Identify which cell holds the provided text, then report its [X, Y] central coordinate. 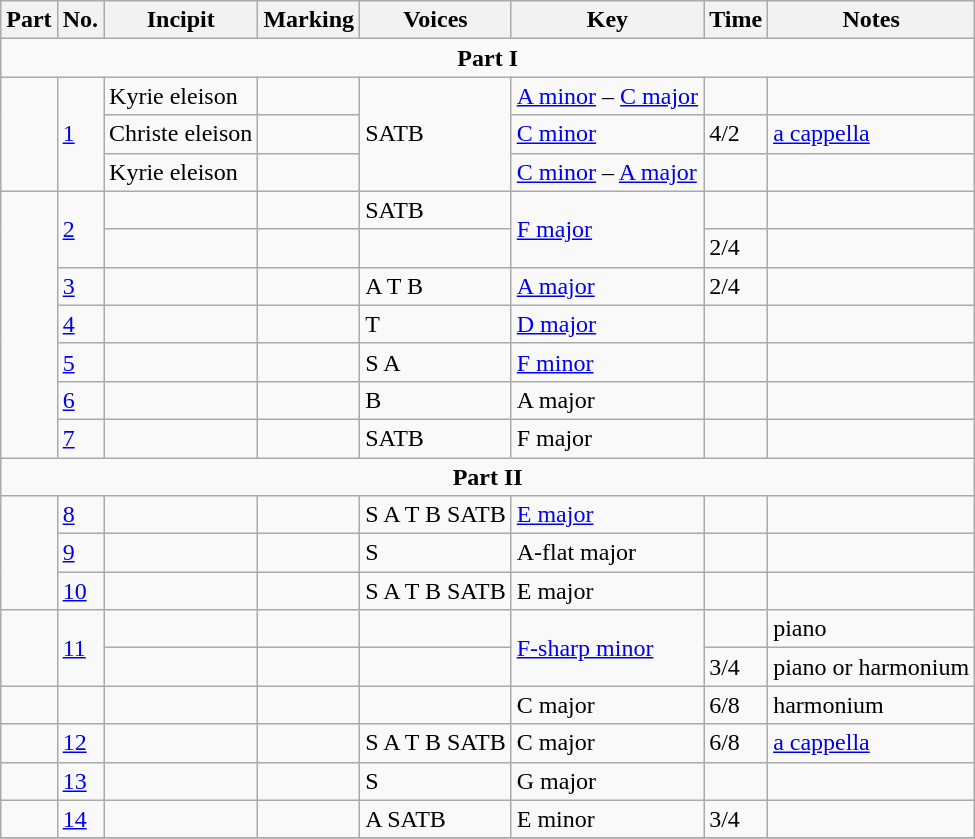
Christe eleison [181, 134]
2 [80, 229]
C minor – A major [607, 172]
A minor – C major [607, 96]
A SATB [436, 819]
14 [80, 819]
Part [29, 20]
13 [80, 781]
5 [80, 362]
T [436, 324]
Part I [488, 58]
3 [80, 286]
B [436, 400]
S A [436, 362]
10 [80, 591]
12 [80, 743]
G major [607, 781]
4/2 [736, 134]
9 [80, 553]
Key [607, 20]
1 [80, 134]
Notes [872, 20]
6 [80, 400]
4 [80, 324]
Incipit [181, 20]
F-sharp minor [607, 648]
A T B [436, 286]
D major [607, 324]
No. [80, 20]
Part II [488, 477]
C minor [607, 134]
11 [80, 648]
Time [736, 20]
E minor [607, 819]
piano [872, 629]
piano or harmonium [872, 667]
Marking [309, 20]
harmonium [872, 705]
A-flat major [607, 553]
F minor [607, 362]
7 [80, 438]
Voices [436, 20]
8 [80, 515]
